Output the [X, Y] coordinate of the center of the cell containing the given text.  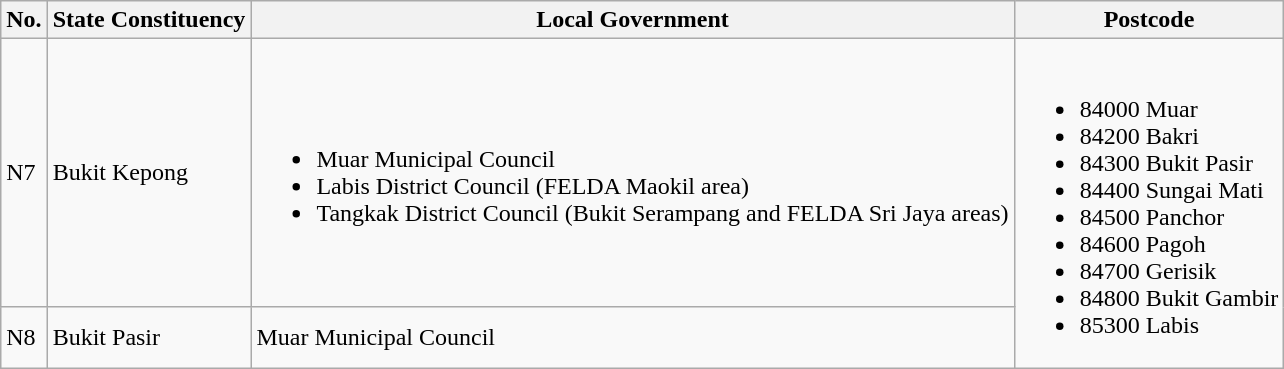
No. [24, 20]
N7 [24, 173]
Bukit Pasir [149, 338]
Postcode [1149, 20]
State Constituency [149, 20]
Bukit Kepong [149, 173]
Local Government [632, 20]
N8 [24, 338]
Muar Municipal Council [632, 338]
84000 Muar84200 Bakri84300 Bukit Pasir84400 Sungai Mati84500 Panchor84600 Pagoh84700 Gerisik84800 Bukit Gambir85300 Labis [1149, 204]
Muar Municipal CouncilLabis District Council (FELDA Maokil area)Tangkak District Council (Bukit Serampang and FELDA Sri Jaya areas) [632, 173]
